Return the [X, Y] coordinate for the center point of the cell that contains the specified text.  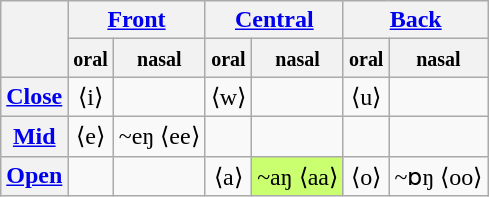
Mid [34, 136]
~eŋ ⟨ee⟩ [159, 136]
Open [34, 176]
Front [136, 20]
⟨o⟩ [366, 176]
Close [34, 97]
⟨a⟩ [228, 176]
⟨e⟩ [90, 136]
Central [274, 20]
⟨u⟩ [366, 97]
⟨i⟩ [90, 97]
~aŋ ⟨aa⟩ [298, 176]
~ɒŋ ⟨oo⟩ [438, 176]
Back [415, 20]
⟨w⟩ [228, 97]
